Determine the (X, Y) coordinate at the center of the cell enclosing the given text.  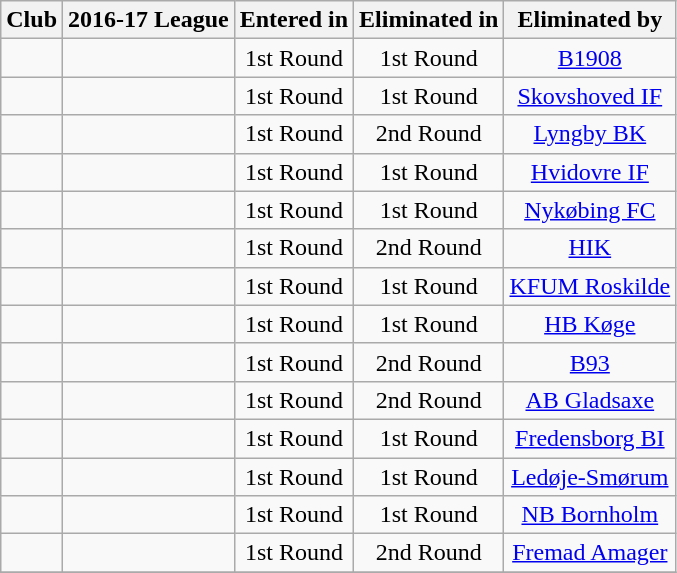
Eliminated by (590, 20)
Fremad Amager (590, 553)
Skovshoved IF (590, 96)
NB Bornholm (590, 515)
Entered in (294, 20)
B93 (590, 362)
Lyngby BK (590, 134)
HB Køge (590, 324)
Nykøbing FC (590, 210)
B1908 (590, 58)
Hvidovre IF (590, 172)
AB Gladsaxe (590, 400)
2016-17 League (149, 20)
Ledøje-Smørum (590, 477)
Fredensborg BI (590, 438)
HIK (590, 248)
Club (32, 20)
Eliminated in (429, 20)
KFUM Roskilde (590, 286)
